Return the [X, Y] coordinate for the center point of the cell that contains the specified text.  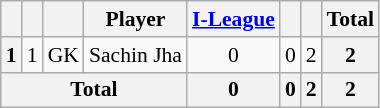
Sachin Jha [136, 55]
GK [64, 55]
I-League [234, 19]
Player [136, 19]
